Pinpoint the cell where the given text exists, returning its (X, Y) midpoint coordinate. 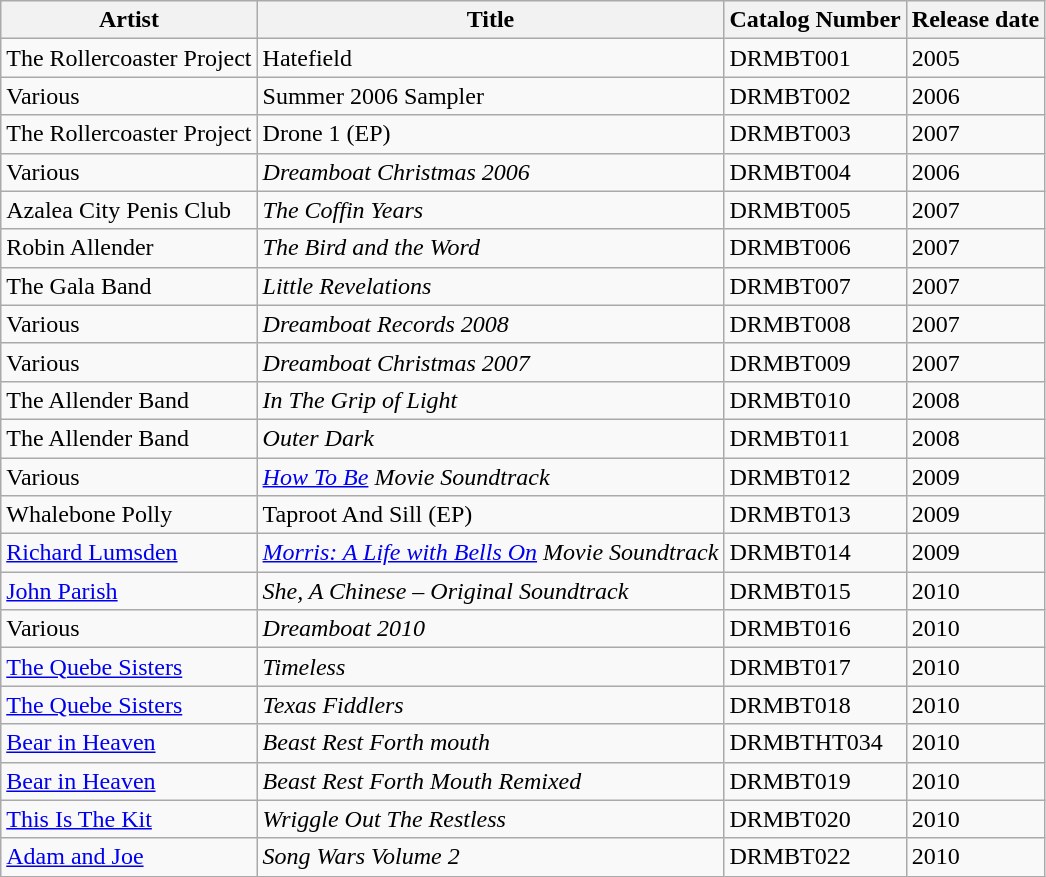
Dreamboat 2010 (490, 629)
In The Grip of Light (490, 400)
Whalebone Polly (129, 515)
John Parish (129, 591)
DRMBT014 (815, 553)
Morris: A Life with Bells On Movie Soundtrack (490, 553)
DRMBT005 (815, 210)
DRMBT022 (815, 857)
Release date (975, 20)
Texas Fiddlers (490, 705)
This Is The Kit (129, 819)
Adam and Joe (129, 857)
Title (490, 20)
DRMBT003 (815, 134)
DRMBT004 (815, 172)
Azalea City Penis Club (129, 210)
The Bird and the Word (490, 248)
DRMBT013 (815, 515)
Robin Allender (129, 248)
DRMBT016 (815, 629)
DRMBT006 (815, 248)
DRMBT018 (815, 705)
DRMBT010 (815, 400)
The Gala Band (129, 286)
DRMBT015 (815, 591)
The Coffin Years (490, 210)
Dreamboat Christmas 2006 (490, 172)
Richard Lumsden (129, 553)
Hatefield (490, 58)
Little Revelations (490, 286)
DRMBT019 (815, 781)
2005 (975, 58)
DRMBT008 (815, 324)
DRMBT011 (815, 438)
DRMBT020 (815, 819)
DRMBT002 (815, 96)
Summer 2006 Sampler (490, 96)
How To Be Movie Soundtrack (490, 477)
Dreamboat Christmas 2007 (490, 362)
DRMBTHT034 (815, 743)
Wriggle Out The Restless (490, 819)
Catalog Number (815, 20)
Taproot And Sill (EP) (490, 515)
Artist (129, 20)
Dreamboat Records 2008 (490, 324)
DRMBT001 (815, 58)
DRMBT012 (815, 477)
Drone 1 (EP) (490, 134)
DRMBT009 (815, 362)
Beast Rest Forth Mouth Remixed (490, 781)
DRMBT017 (815, 667)
DRMBT007 (815, 286)
Beast Rest Forth mouth (490, 743)
Timeless (490, 667)
She, A Chinese – Original Soundtrack (490, 591)
Song Wars Volume 2 (490, 857)
Outer Dark (490, 438)
